Determine the [x, y] coordinate at the center of the cell enclosing the given text.  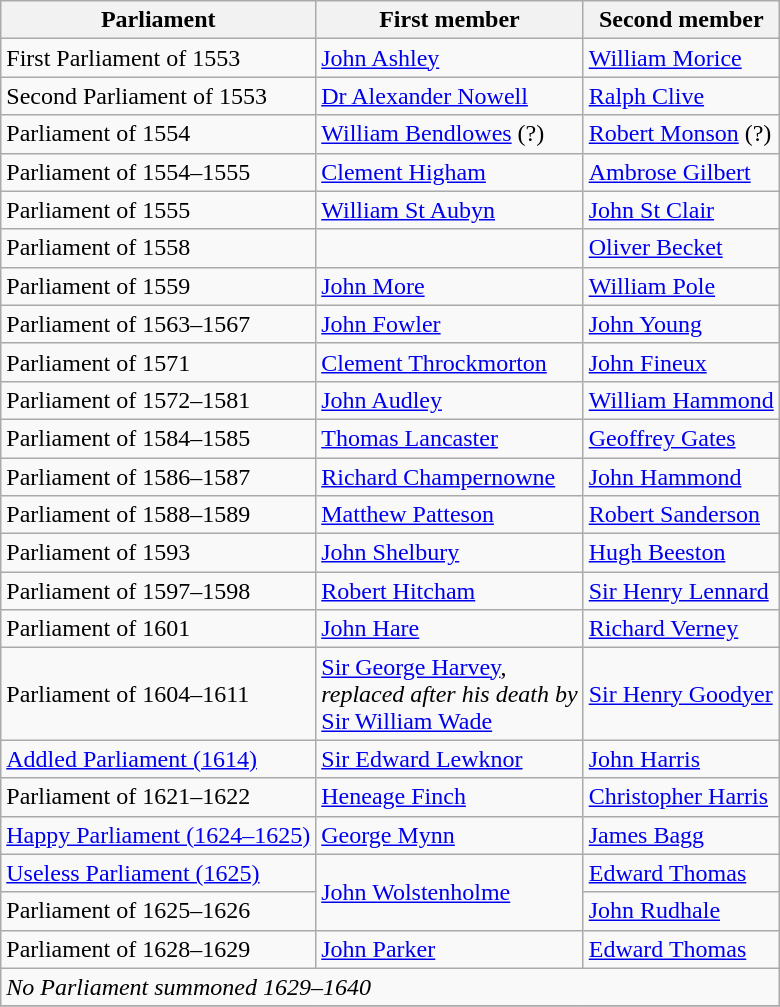
Geoffrey Gates [681, 438]
Parliament of 1593 [158, 553]
Parliament of 1625–1626 [158, 911]
John More [450, 286]
Parliament of 1555 [158, 210]
Heneage Finch [450, 797]
Christopher Harris [681, 797]
Ambrose Gilbert [681, 172]
John Hammond [681, 477]
Oliver Becket [681, 248]
William Morice [681, 58]
Sir Henry Goodyer [681, 694]
Richard Champernowne [450, 477]
John Harris [681, 759]
No Parliament summoned 1629–1640 [390, 987]
Hugh Beeston [681, 553]
John Rudhale [681, 911]
First Parliament of 1553 [158, 58]
Sir Edward Lewknor [450, 759]
Parliament of 1621–1622 [158, 797]
Clement Higham [450, 172]
James Bagg [681, 835]
Thomas Lancaster [450, 438]
Ralph Clive [681, 96]
Clement Throckmorton [450, 362]
Parliament of 1584–1585 [158, 438]
John Wolstenholme [450, 892]
Parliament of 1597–1598 [158, 591]
Parliament of 1604–1611 [158, 694]
Parliament of 1588–1589 [158, 515]
Matthew Patteson [450, 515]
John Parker [450, 949]
Addled Parliament (1614) [158, 759]
John Audley [450, 400]
Second Parliament of 1553 [158, 96]
Parliament of 1559 [158, 286]
Second member [681, 20]
Sir Henry Lennard [681, 591]
William Hammond [681, 400]
Parliament of 1586–1587 [158, 477]
John Ashley [450, 58]
John Fowler [450, 324]
John Young [681, 324]
Parliament of 1558 [158, 248]
John Fineux [681, 362]
George Mynn [450, 835]
John St Clair [681, 210]
William Bendlowes (?) [450, 134]
Robert Monson (?) [681, 134]
Parliament of 1571 [158, 362]
Useless Parliament (1625) [158, 873]
Parliament of 1554 [158, 134]
Parliament of 1601 [158, 629]
John Shelbury [450, 553]
Parliament of 1628–1629 [158, 949]
Parliament [158, 20]
Parliament of 1563–1567 [158, 324]
William St Aubyn [450, 210]
Richard Verney [681, 629]
William Pole [681, 286]
Parliament of 1572–1581 [158, 400]
First member [450, 20]
Robert Hitcham [450, 591]
Dr Alexander Nowell [450, 96]
Happy Parliament (1624–1625) [158, 835]
Parliament of 1554–1555 [158, 172]
John Hare [450, 629]
Sir George Harvey,replaced after his death bySir William Wade [450, 694]
Robert Sanderson [681, 515]
